Scan for the cell matching the given text and deliver its [x, y] coordinate at center. 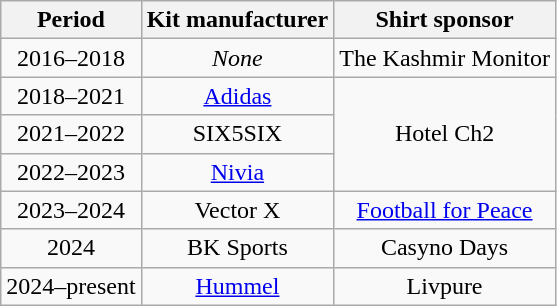
2021–2022 [71, 134]
Nivia [238, 172]
Hummel [238, 286]
None [238, 58]
Kit manufacturer [238, 20]
SIX5SIX [238, 134]
2016–2018 [71, 58]
2024 [71, 248]
2024–present [71, 286]
Period [71, 20]
BK Sports [238, 248]
Casyno Days [445, 248]
2022–2023 [71, 172]
Vector X [238, 210]
2023–2024 [71, 210]
The Kashmir Monitor [445, 58]
Hotel Ch2 [445, 134]
Livpure [445, 286]
2018–2021 [71, 96]
Shirt sponsor [445, 20]
Football for Peace [445, 210]
Adidas [238, 96]
